Locate the cell with the specified text and output its [X, Y] center coordinate. 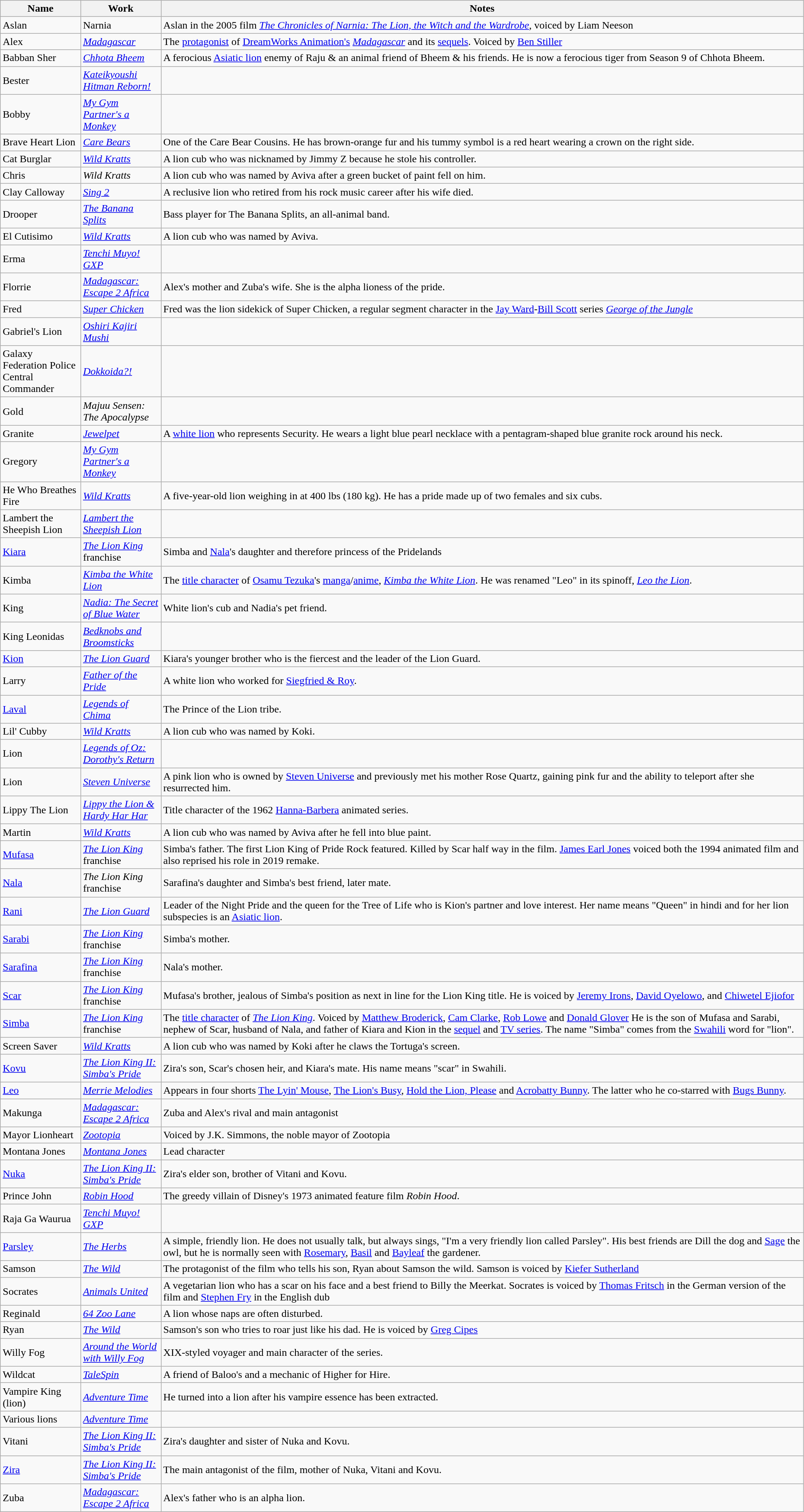
XIX-styled voyager and main character of the series. [482, 1352]
Leo [41, 1090]
Alex [41, 42]
Narnia [121, 25]
Clay Calloway [41, 192]
Mufasa [41, 855]
White lion's cub and Nadia's pet friend. [482, 608]
A ferocious Asiatic lion enemy of Raju & an animal friend of Bheem & his friends. He is now a ferocious tiger from Season 9 of Chhota Bheem. [482, 58]
Zira's daughter and sister of Nuka and Kovu. [482, 1441]
The main antagonist of the film, mother of Nuka, Vitani and Kovu. [482, 1469]
Super Chicken [121, 309]
Sing 2 [121, 192]
Nala's mother. [482, 967]
Father of the Pride [121, 681]
Legends of Oz: Dorothy's Return [121, 754]
Vampire King (lion) [41, 1396]
The protagonist of the film who tells his son, Ryan about Samson the wild. Samson is voiced by Kiefer Sutherland [482, 1269]
Kimba [41, 580]
Erma [41, 259]
Brave Heart Lion [41, 142]
Martin [41, 832]
Zuba and Alex's rival and main antagonist [482, 1113]
Gabriel's Lion [41, 331]
The greedy villain of Disney's 1973 animated feature film Robin Hood. [482, 1196]
TaleSpin [121, 1374]
Zira's elder son, brother of Vitani and Kovu. [482, 1174]
64 Zoo Lane [121, 1313]
Around the World with Willy Fog [121, 1352]
Nadia: The Secret of Blue Water [121, 608]
Appears in four shorts The Lyin' Mouse, The Lion's Busy, Hold the Lion, Please and Acrobatty Bunny. The latter who he co-starred with Bugs Bunny. [482, 1090]
He Who Breathes Fire [41, 496]
King Leonidas [41, 636]
Kiara's younger brother who is the fiercest and the leader of the Lion Guard. [482, 658]
Jewelpet [121, 433]
Laval [41, 709]
Oshiri Kajiri Mushi [121, 331]
Granite [41, 433]
Simba's mother. [482, 939]
Chhota Bheem [121, 58]
Willy Fog [41, 1352]
The Prince of the Lion tribe. [482, 709]
Sarafina's daughter and Simba's best friend, later mate. [482, 883]
Robin Hood [121, 1196]
Madagascar [121, 42]
Sarafina [41, 967]
Screen Saver [41, 1046]
The Herbs [121, 1247]
Kion [41, 658]
Babban Sher [41, 58]
A lion cub who was named by Aviva. [482, 236]
Parsley [41, 1247]
A lion cub who was named by Aviva after a green bucket of paint fell on him. [482, 175]
Mayor Lionheart [41, 1135]
Lippy The Lion [41, 810]
Kimba the White Lion [121, 580]
Chris [41, 175]
Zira [41, 1469]
Zootopia [121, 1135]
King [41, 608]
A lion whose naps are often disturbed. [482, 1313]
A lion cub who was nicknamed by Jimmy Z because he stole his controller. [482, 159]
Scar [41, 995]
Nuka [41, 1174]
Nala [41, 883]
Fred [41, 309]
Zuba [41, 1498]
Galaxy Federation Police Central Commander [41, 371]
Dokkoida?! [121, 371]
Majuu Sensen: The Apocalypse [121, 411]
Zira's son, Scar's chosen heir, and Kiara's mate. His name means "scar" in Swahili. [482, 1068]
Raja Ga Waurua [41, 1218]
Gold [41, 411]
The protagonist of DreamWorks Animation's Madagascar and its sequels. Voiced by Ben Stiller [482, 42]
Gregory [41, 462]
Alex's mother and Zuba's wife. She is the alpha lioness of the pride. [482, 287]
Title character of the 1962 Hanna-Barbera animated series. [482, 810]
Ryan [41, 1330]
Prince John [41, 1196]
Lil' Cubby [41, 732]
Samson [41, 1269]
He turned into a lion after his vampire essence has been extracted. [482, 1396]
Notes [482, 9]
Cat Burglar [41, 159]
Bester [41, 80]
A white lion who worked for Siegfried & Roy. [482, 681]
Makunga [41, 1113]
Kiara [41, 552]
Lead character [482, 1152]
Bobby [41, 114]
Bass player for The Banana Splits, an all-animal band. [482, 214]
Kovu [41, 1068]
Name [41, 9]
Lippy the Lion & Hardy Har Har [121, 810]
Aslan in the 2005 film The Chronicles of Narnia: The Lion, the Witch and the Wardrobe, voiced by Liam Neeson [482, 25]
Drooper [41, 214]
A lion cub who was named by Koki. [482, 732]
Work [121, 9]
Simba [41, 1024]
Sarabi [41, 939]
Wildcat [41, 1374]
Bedknobs and Broomsticks [121, 636]
Simba and Nala's daughter and therefore princess of the Pridelands [482, 552]
Florrie [41, 287]
Care Bears [121, 142]
The title character of Osamu Tezuka's manga/anime, Kimba the White Lion. He was renamed "Leo" in its spinoff, Leo the Lion. [482, 580]
Various lions [41, 1419]
Steven Universe [121, 782]
A white lion who represents Security. He wears a light blue pearl necklace with a pentagram-shaped blue granite rock around his neck. [482, 433]
One of the Care Bear Cousins. He has brown-orange fur and his tummy symbol is a red heart wearing a crown on the right side. [482, 142]
Larry [41, 681]
Animals United [121, 1291]
A lion cub who was named by Aviva after he fell into blue paint. [482, 832]
Kateikyoushi Hitman Reborn! [121, 80]
Socrates [41, 1291]
The Banana Splits [121, 214]
Reginald [41, 1313]
Aslan [41, 25]
A lion cub who was named by Koki after he claws the Tortuga's screen. [482, 1046]
Voiced by J.K. Simmons, the noble mayor of Zootopia [482, 1135]
A friend of Baloo's and a mechanic of Higher for Hire. [482, 1374]
Legends of Chima [121, 709]
Rani [41, 911]
Alex's father who is an alpha lion. [482, 1498]
Samson's son who tries to roar just like his dad. He is voiced by Greg Cipes [482, 1330]
El Cutisimo [41, 236]
Merrie Melodies [121, 1090]
Vitani [41, 1441]
A five-year-old lion weighing in at 400 lbs (180 kg). He has a pride made up of two females and six cubs. [482, 496]
Fred was the lion sidekick of Super Chicken, a regular segment character in the Jay Ward-Bill Scott series George of the Jungle [482, 309]
A reclusive lion who retired from his rock music career after his wife died. [482, 192]
